Scan for the cell matching the given text and deliver its [x, y] coordinate at center. 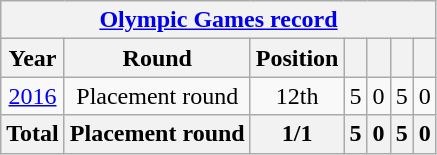
12th [297, 96]
Year [33, 58]
1/1 [297, 134]
2016 [33, 96]
Round [157, 58]
Olympic Games record [218, 20]
Total [33, 134]
Position [297, 58]
